Determine the (X, Y) coordinate at the center of the cell enclosing the given text.  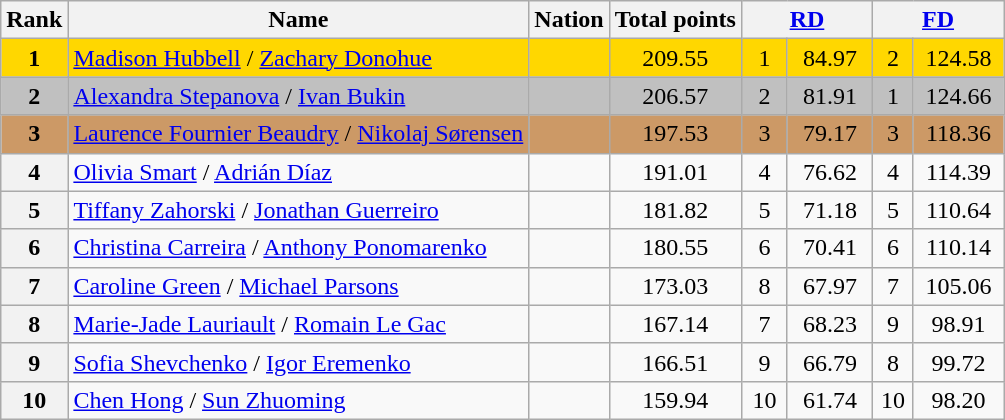
66.79 (830, 362)
105.06 (958, 286)
114.39 (958, 172)
Laurence Fournier Beaudry / Nikolaj Sørensen (298, 134)
181.82 (675, 210)
67.97 (830, 286)
Alexandra Stepanova / Ivan Bukin (298, 96)
99.72 (958, 362)
110.64 (958, 210)
191.01 (675, 172)
197.53 (675, 134)
166.51 (675, 362)
Total points (675, 20)
Nation (569, 20)
124.66 (958, 96)
159.94 (675, 400)
Chen Hong / Sun Zhuoming (298, 400)
79.17 (830, 134)
124.58 (958, 58)
61.74 (830, 400)
173.03 (675, 286)
Name (298, 20)
Madison Hubbell / Zachary Donohue (298, 58)
98.91 (958, 324)
Caroline Green / Michael Parsons (298, 286)
Rank (34, 20)
180.55 (675, 248)
84.97 (830, 58)
Olivia Smart / Adrián Díaz (298, 172)
70.41 (830, 248)
167.14 (675, 324)
RD (806, 20)
98.20 (958, 400)
Christina Carreira / Anthony Ponomarenko (298, 248)
Tiffany Zahorski / Jonathan Guerreiro (298, 210)
118.36 (958, 134)
68.23 (830, 324)
Sofia Shevchenko / Igor Eremenko (298, 362)
FD (938, 20)
110.14 (958, 248)
209.55 (675, 58)
76.62 (830, 172)
71.18 (830, 210)
Marie-Jade Lauriault / Romain Le Gac (298, 324)
81.91 (830, 96)
206.57 (675, 96)
